Locate the cell with the specified text and output its (x, y) center coordinate. 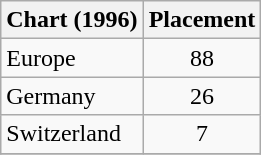
Chart (1996) (72, 20)
88 (202, 58)
7 (202, 134)
Germany (72, 96)
Europe (72, 58)
26 (202, 96)
Switzerland (72, 134)
Placement (202, 20)
